From the cell containing the given text, extract its center point as (x, y) coordinate. 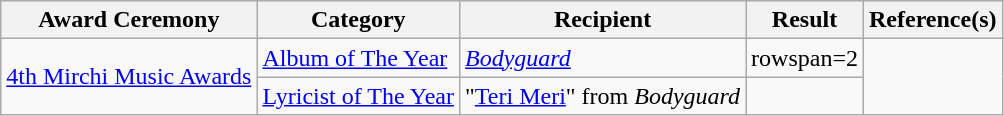
Lyricist of The Year (358, 96)
Result (805, 20)
Award Ceremony (129, 20)
4th Mirchi Music Awards (129, 77)
Category (358, 20)
Reference(s) (932, 20)
Recipient (603, 20)
"Teri Meri" from Bodyguard (603, 96)
Album of The Year (358, 58)
Bodyguard (603, 58)
rowspan=2 (805, 58)
